Capture the cell that displays the provided text and extract its (X, Y) central coordinate. 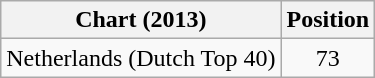
73 (328, 58)
Chart (2013) (141, 20)
Netherlands (Dutch Top 40) (141, 58)
Position (328, 20)
